Detect which cell encompasses the target text, then output its [X, Y] center coordinate. 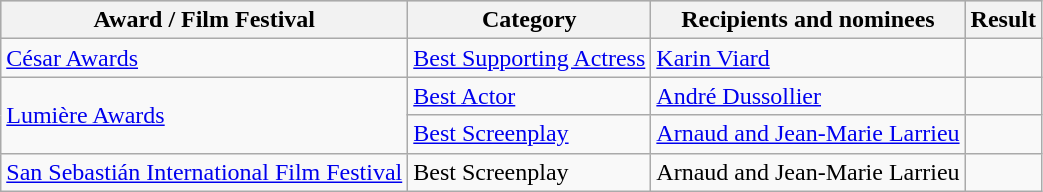
San Sebastián International Film Festival [204, 172]
Award / Film Festival [204, 20]
Lumière Awards [204, 115]
Result [1003, 20]
Category [530, 20]
Best Actor [530, 96]
Recipients and nominees [808, 20]
Karin Viard [808, 58]
André Dussollier [808, 96]
César Awards [204, 58]
Best Supporting Actress [530, 58]
